Capture the cell that displays the provided text and extract its [X, Y] central coordinate. 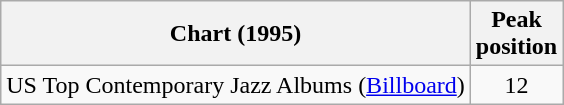
Peakposition [516, 34]
Chart (1995) [236, 34]
US Top Contemporary Jazz Albums (Billboard) [236, 85]
12 [516, 85]
